Provide the [x, y] coordinate of the cell's center where the given text is located.  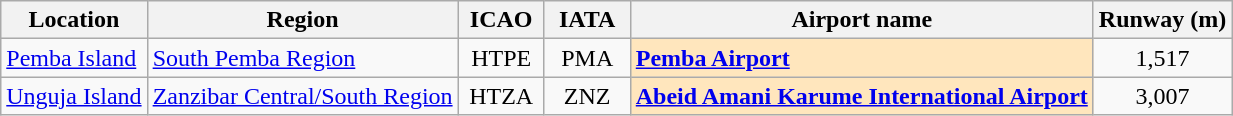
South Pemba Region [302, 58]
HTPE [501, 58]
IATA [587, 20]
Location [74, 20]
1,517 [1162, 58]
ZNZ [587, 96]
Zanzibar Central/South Region [302, 96]
Runway (m) [1162, 20]
Pemba Island [74, 58]
ICAO [501, 20]
PMA [587, 58]
Unguja Island [74, 96]
Airport name [862, 20]
Region [302, 20]
HTZA [501, 96]
Pemba Airport [862, 58]
3,007 [1162, 96]
Abeid Amani Karume International Airport [862, 96]
